From the cell containing the given text, extract its center point as [x, y] coordinate. 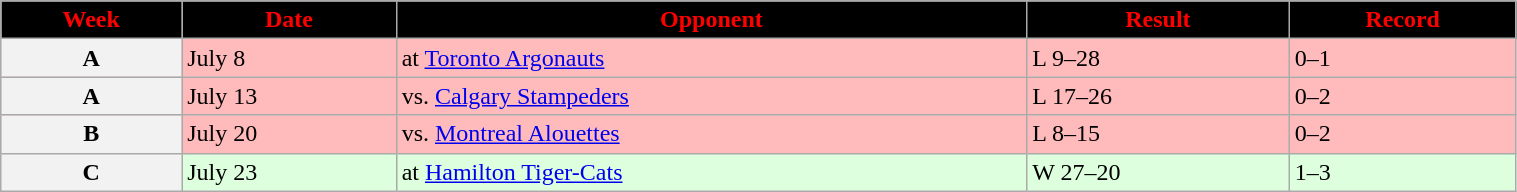
Week [92, 20]
Date [289, 20]
L 8–15 [1158, 134]
C [92, 172]
L 17–26 [1158, 96]
July 23 [289, 172]
L 9–28 [1158, 58]
Opponent [712, 20]
July 8 [289, 58]
0–1 [1402, 58]
at Hamilton Tiger-Cats [712, 172]
July 13 [289, 96]
vs. Calgary Stampeders [712, 96]
W 27–20 [1158, 172]
1–3 [1402, 172]
B [92, 134]
Record [1402, 20]
vs. Montreal Alouettes [712, 134]
at Toronto Argonauts [712, 58]
Result [1158, 20]
July 20 [289, 134]
